Pinpoint the cell where the given text exists, returning its (X, Y) midpoint coordinate. 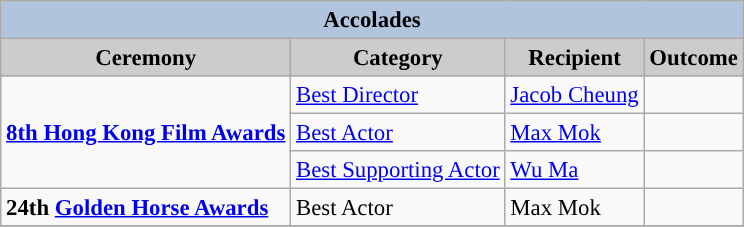
Outcome (694, 58)
Best Supporting Actor (398, 170)
Category (398, 58)
Jacob Cheung (574, 95)
Ceremony (146, 58)
Accolades (372, 20)
Recipient (574, 58)
24th Golden Horse Awards (146, 208)
8th Hong Kong Film Awards (146, 132)
Wu Ma (574, 170)
Best Director (398, 95)
